Locate the cell with the specified text and output its (x, y) center coordinate. 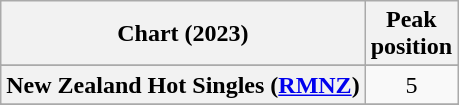
Chart (2023) (183, 34)
New Zealand Hot Singles (RMNZ) (183, 85)
Peakposition (411, 34)
5 (411, 85)
